Extract the (x, y) coordinate from the center of the cell holding the provided text.  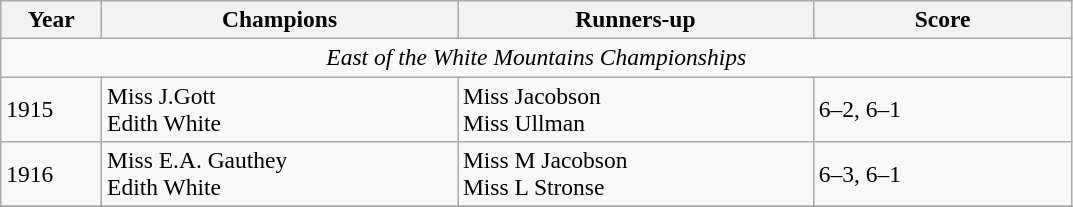
1915 (52, 108)
Runners-up (636, 19)
Score (942, 19)
Miss E.A. Gauthey Edith White (280, 174)
Champions (280, 19)
1916 (52, 174)
6–2, 6–1 (942, 108)
East of the White Mountains Championships (536, 57)
Miss Jacobson Miss Ullman (636, 108)
Miss M Jacobson Miss L Stronse (636, 174)
Miss J.Gott Edith White (280, 108)
6–3, 6–1 (942, 174)
Year (52, 19)
